Capture the cell that displays the provided text and extract its [x, y] central coordinate. 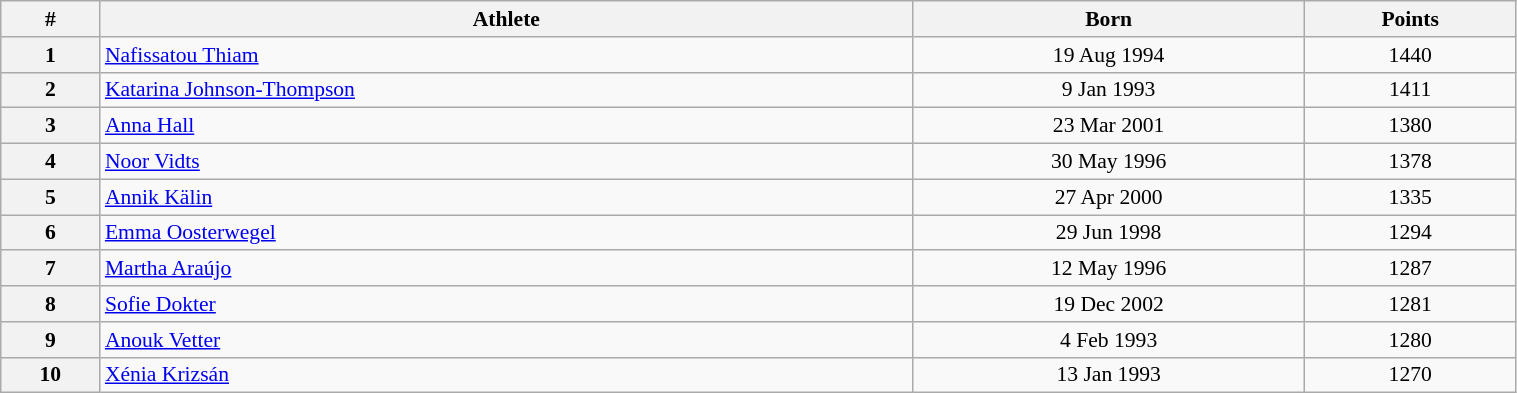
4 [50, 162]
5 [50, 197]
3 [50, 126]
Martha Araújo [506, 269]
10 [50, 375]
1378 [1410, 162]
Athlete [506, 19]
1440 [1410, 55]
6 [50, 233]
2 [50, 90]
9 [50, 340]
1411 [1410, 90]
4 Feb 1993 [1108, 340]
1 [50, 55]
Born [1108, 19]
Points [1410, 19]
Noor Vidts [506, 162]
7 [50, 269]
1270 [1410, 375]
1294 [1410, 233]
1287 [1410, 269]
1335 [1410, 197]
19 Aug 1994 [1108, 55]
Nafissatou Thiam [506, 55]
30 May 1996 [1108, 162]
13 Jan 1993 [1108, 375]
23 Mar 2001 [1108, 126]
27 Apr 2000 [1108, 197]
Sofie Dokter [506, 304]
Emma Oosterwegel [506, 233]
19 Dec 2002 [1108, 304]
Annik Kälin [506, 197]
1281 [1410, 304]
1380 [1410, 126]
Anna Hall [506, 126]
8 [50, 304]
9 Jan 1993 [1108, 90]
Anouk Vetter [506, 340]
29 Jun 1998 [1108, 233]
Katarina Johnson-Thompson [506, 90]
Xénia Krizsán [506, 375]
1280 [1410, 340]
# [50, 19]
12 May 1996 [1108, 269]
